Locate the cell with the specified text and output its [X, Y] center coordinate. 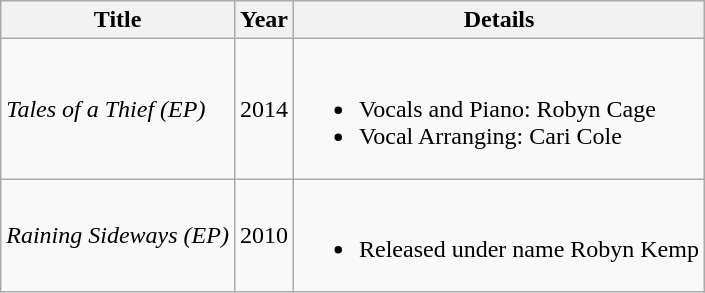
2014 [264, 109]
2010 [264, 236]
Tales of a Thief (EP) [118, 109]
Year [264, 20]
Vocals and Piano: Robyn CageVocal Arranging: Cari Cole [500, 109]
Released under name Robyn Kemp [500, 236]
Raining Sideways (EP) [118, 236]
Details [500, 20]
Title [118, 20]
